Provide the (X, Y) coordinate of the cell's center where the given text is located.  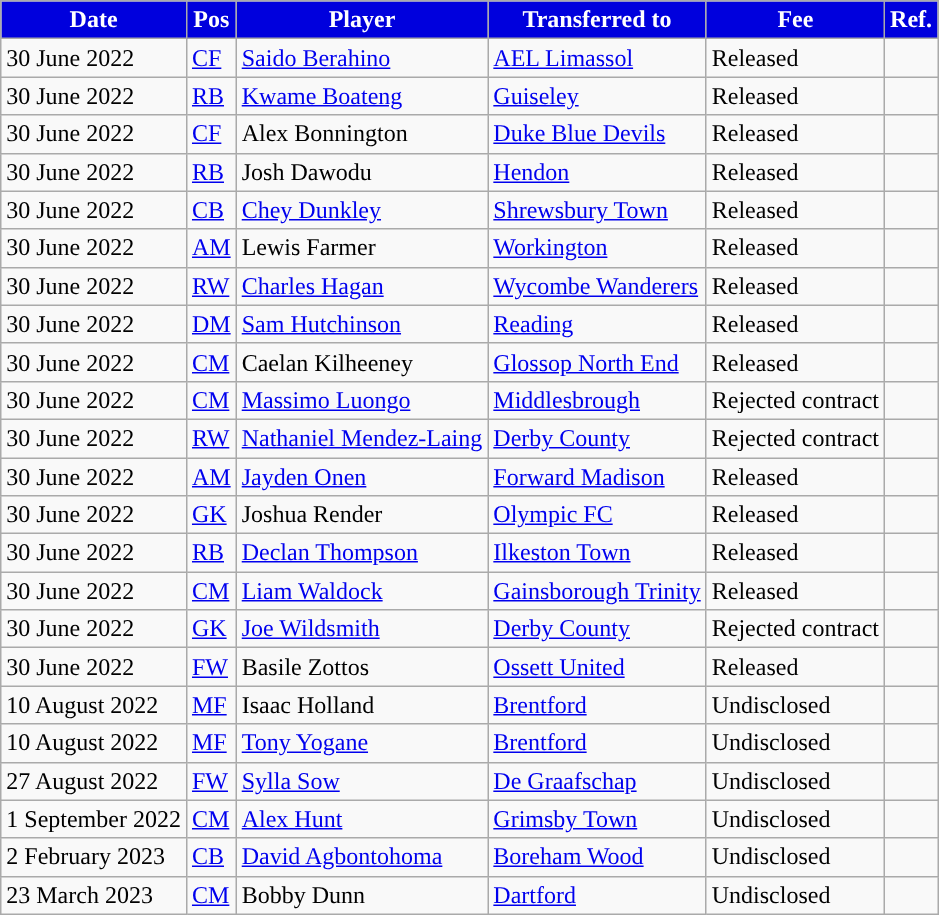
DM (211, 324)
Basile Zottos (362, 667)
Saido Berahino (362, 58)
Tony Yogane (362, 743)
AEL Limassol (597, 58)
Pos (211, 20)
Jayden Onen (362, 477)
Ilkeston Town (597, 553)
Olympic FC (597, 515)
Glossop North End (597, 362)
Kwame Boateng (362, 96)
Isaac Holland (362, 705)
Boreham Wood (597, 857)
Declan Thompson (362, 553)
Ossett United (597, 667)
Nathaniel Mendez-Laing (362, 438)
Player (362, 20)
Gainsborough Trinity (597, 591)
David Agbontohoma (362, 857)
Liam Waldock (362, 591)
Sylla Sow (362, 781)
1 September 2022 (94, 819)
27 August 2022 (94, 781)
Alex Bonnington (362, 134)
Duke Blue Devils (597, 134)
Middlesbrough (597, 400)
Wycombe Wanderers (597, 286)
Reading (597, 324)
Josh Dawodu (362, 172)
Chey Dunkley (362, 210)
Ref. (912, 20)
Shrewsbury Town (597, 210)
Joshua Render (362, 515)
Alex Hunt (362, 819)
Fee (795, 20)
Lewis Farmer (362, 248)
2 February 2023 (94, 857)
Grimsby Town (597, 819)
De Graafschap (597, 781)
23 March 2023 (94, 895)
Joe Wildsmith (362, 629)
Guiseley (597, 96)
Charles Hagan (362, 286)
Bobby Dunn (362, 895)
Massimo Luongo (362, 400)
Workington (597, 248)
Sam Hutchinson (362, 324)
Date (94, 20)
Caelan Kilheeney (362, 362)
Forward Madison (597, 477)
Dartford (597, 895)
Hendon (597, 172)
Transferred to (597, 20)
